Output the [x, y] coordinate of the center of the cell containing the given text.  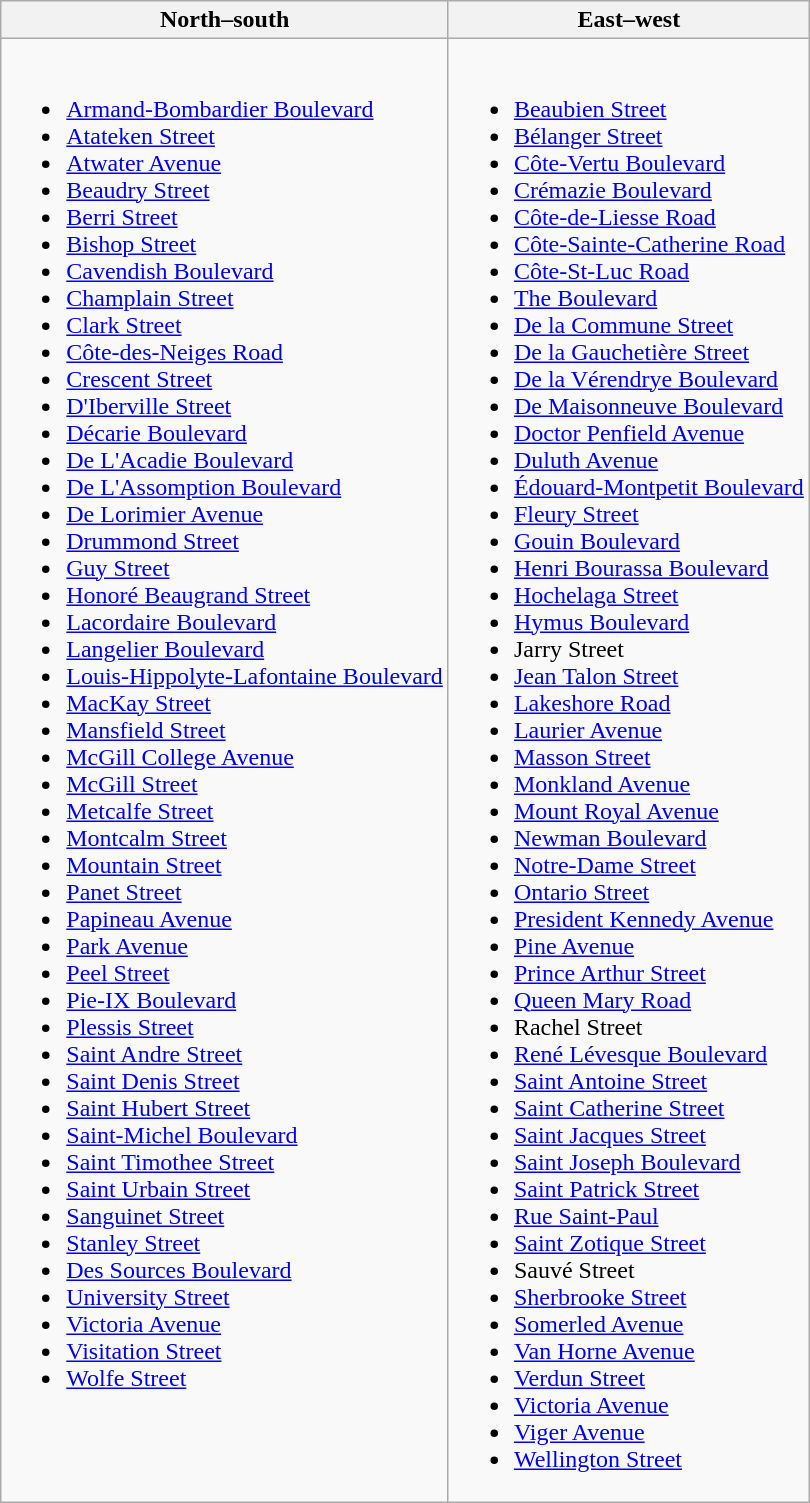
North–south [225, 20]
East–west [628, 20]
